Provide the [x, y] coordinate of the cell's center where the given text is located.  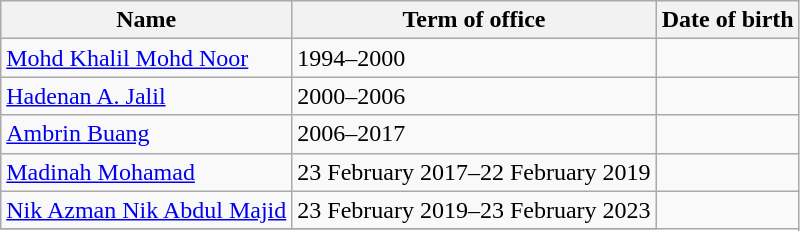
Ambrin Buang [146, 134]
Hadenan A. Jalil [146, 96]
23 February 2017–22 February 2019 [474, 172]
Nik Azman Nik Abdul Majid [146, 210]
23 February 2019–23 February 2023 [474, 210]
Term of office [474, 20]
Madinah Mohamad [146, 172]
Name [146, 20]
1994–2000 [474, 58]
2006–2017 [474, 134]
Date of birth [728, 20]
2000–2006 [474, 96]
Mohd Khalil Mohd Noor [146, 58]
